Capture the cell that displays the provided text and extract its (x, y) central coordinate. 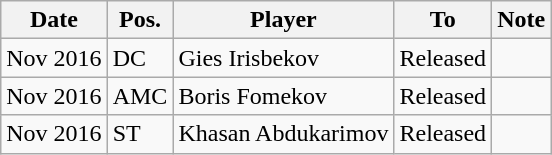
Player (284, 20)
AMC (140, 96)
Gies Irisbekov (284, 58)
Boris Fomekov (284, 96)
Khasan Abdukarimov (284, 134)
DC (140, 58)
Pos. (140, 20)
To (443, 20)
Date (54, 20)
ST (140, 134)
Note (522, 20)
